Scan for the cell matching the given text and deliver its (x, y) coordinate at center. 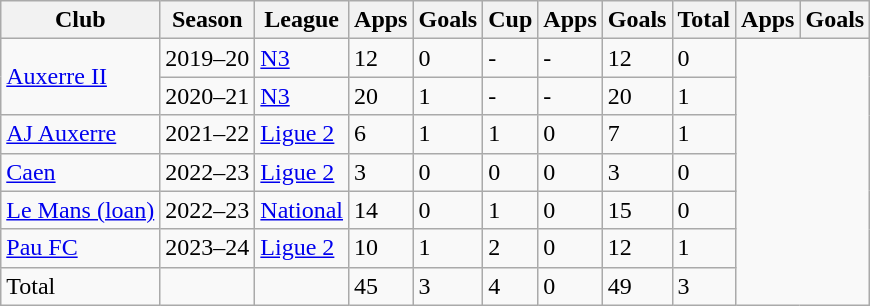
Auxerre II (80, 77)
15 (637, 210)
2021–22 (208, 134)
6 (381, 134)
14 (381, 210)
2023–24 (208, 248)
2019–20 (208, 58)
Season (208, 20)
Pau FC (80, 248)
League (302, 20)
2020–21 (208, 96)
4 (510, 286)
10 (381, 248)
7 (637, 134)
45 (381, 286)
49 (637, 286)
AJ Auxerre (80, 134)
Caen (80, 172)
2 (510, 248)
Le Mans (loan) (80, 210)
Cup (510, 20)
National (302, 210)
Club (80, 20)
